Return [x, y] of the center of cell containing provided text 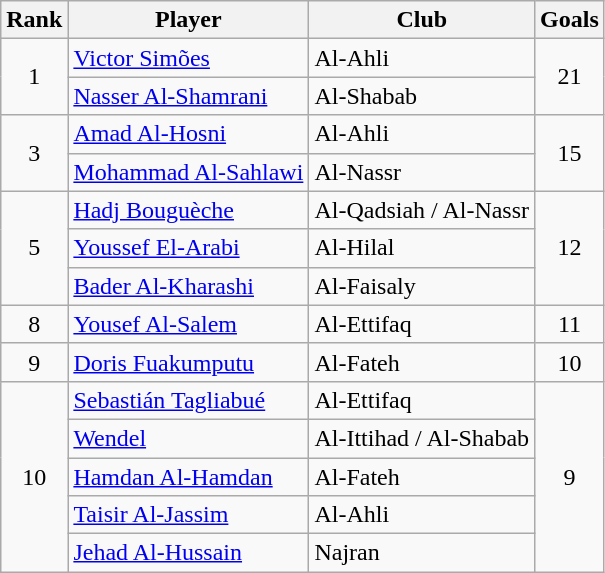
Wendel [188, 438]
11 [570, 324]
Yousef Al-Salem [188, 324]
3 [34, 153]
Jehad Al-Hussain [188, 553]
Al-Ittihad / Al-Shabab [422, 438]
5 [34, 248]
8 [34, 324]
Taisir Al-Jassim [188, 515]
Amad Al-Hosni [188, 134]
Hadj Bouguèche [188, 210]
Mohammad Al-Sahlawi [188, 172]
Al-Qadsiah / Al-Nassr [422, 210]
Al-Nassr [422, 172]
Youssef El-Arabi [188, 248]
Nasser Al-Shamrani [188, 96]
1 [34, 77]
Player [188, 20]
Rank [34, 20]
Doris Fuakumputu [188, 362]
Najran [422, 553]
Bader Al-Kharashi [188, 286]
Al-Hilal [422, 248]
21 [570, 77]
Al-Faisaly [422, 286]
Goals [570, 20]
Al-Shabab [422, 96]
15 [570, 153]
Sebastián Tagliabué [188, 400]
Hamdan Al-Hamdan [188, 477]
Club [422, 20]
Victor Simões [188, 58]
12 [570, 248]
